Determine the (x, y) coordinate at the center of the cell enclosing the given text.  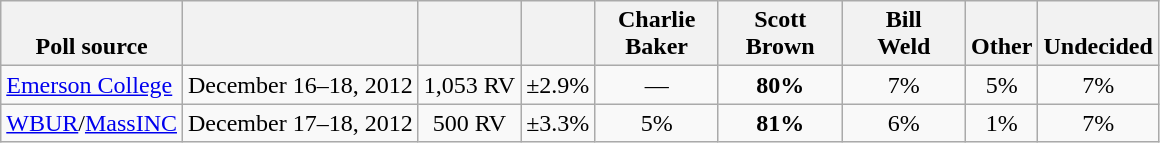
Poll source (92, 34)
Emerson College (92, 85)
WBUR/MassINC (92, 123)
ScottBrown (780, 34)
BillWeld (904, 34)
Other (1002, 34)
— (657, 85)
80% (780, 85)
1,053 RV (469, 85)
CharlieBaker (657, 34)
500 RV (469, 123)
±2.9% (558, 85)
December 16–18, 2012 (301, 85)
81% (780, 123)
6% (904, 123)
Undecided (1098, 34)
1% (1002, 123)
±3.3% (558, 123)
December 17–18, 2012 (301, 123)
